Scan for the cell matching the given text and deliver its (x, y) coordinate at center. 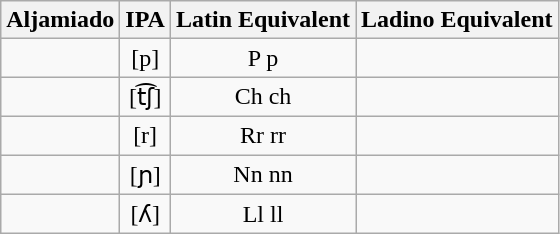
Aljamiado (60, 20)
[p] (146, 58)
Ll ll (262, 214)
[r] (146, 135)
[ɲ] (146, 174)
Rr rr (262, 135)
IPA (146, 20)
[t͡ʃ] (146, 97)
[ʎ] (146, 214)
Nn nn (262, 174)
Latin Equivalent (262, 20)
Ch ch (262, 97)
P p (262, 58)
Ladino Equivalent (457, 20)
